Return the (x, y) coordinate for the center point of the cell that contains the specified text.  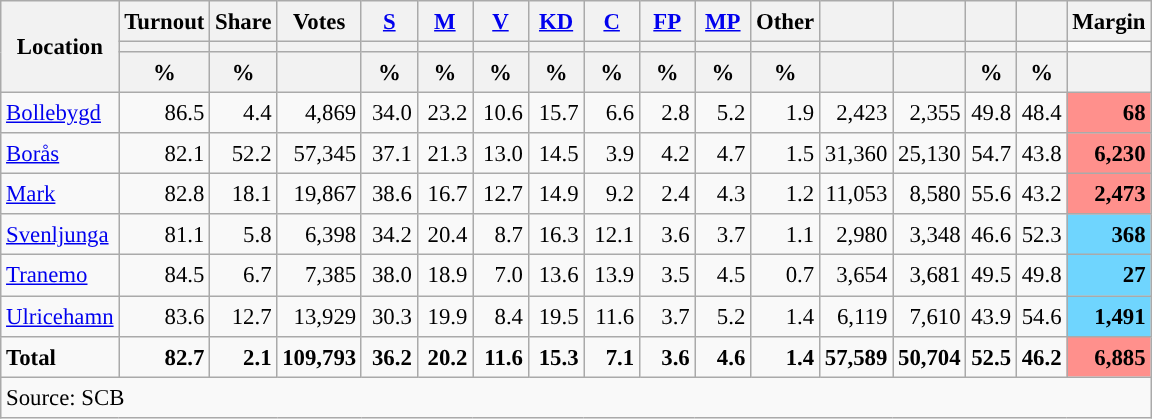
C (612, 22)
8.7 (501, 234)
Source: SCB (576, 398)
3,654 (856, 276)
13.0 (501, 154)
Mark (60, 194)
6,119 (856, 316)
3,348 (930, 234)
MP (723, 22)
2,980 (856, 234)
6.7 (244, 276)
30.3 (389, 316)
13.9 (612, 276)
82.1 (164, 154)
68 (1109, 114)
52.5 (991, 356)
13.6 (556, 276)
6.6 (612, 114)
15.7 (556, 114)
Tranemo (60, 276)
81.1 (164, 234)
1.5 (786, 154)
46.2 (1041, 356)
52.2 (244, 154)
36.2 (389, 356)
8,580 (930, 194)
7,385 (320, 276)
5.8 (244, 234)
82.7 (164, 356)
84.5 (164, 276)
57,345 (320, 154)
4.7 (723, 154)
82.8 (164, 194)
38.0 (389, 276)
25,130 (930, 154)
4.6 (723, 356)
6,230 (1109, 154)
20.2 (445, 356)
86.5 (164, 114)
Share (244, 22)
31,360 (856, 154)
10.6 (501, 114)
18.9 (445, 276)
4.4 (244, 114)
109,793 (320, 356)
FP (667, 22)
14.5 (556, 154)
7.0 (501, 276)
Ulricehamn (60, 316)
16.7 (445, 194)
18.1 (244, 194)
6,398 (320, 234)
21.3 (445, 154)
55.6 (991, 194)
0.7 (786, 276)
7,610 (930, 316)
50,704 (930, 356)
49.5 (991, 276)
2.4 (667, 194)
Other (786, 22)
9.2 (612, 194)
8.4 (501, 316)
3.9 (612, 154)
2,423 (856, 114)
V (501, 22)
2,355 (930, 114)
Votes (320, 22)
83.6 (164, 316)
14.9 (556, 194)
4.5 (723, 276)
13,929 (320, 316)
19,867 (320, 194)
57,589 (856, 356)
Svenljunga (60, 234)
Turnout (164, 22)
Margin (1109, 22)
KD (556, 22)
46.6 (991, 234)
19.9 (445, 316)
54.7 (991, 154)
Borås (60, 154)
34.2 (389, 234)
16.3 (556, 234)
2,473 (1109, 194)
M (445, 22)
S (389, 22)
12.1 (612, 234)
11,053 (856, 194)
368 (1109, 234)
43.8 (1041, 154)
Total (60, 356)
6,885 (1109, 356)
27 (1109, 276)
3.5 (667, 276)
Location (60, 47)
Bollebygd (60, 114)
4,869 (320, 114)
34.0 (389, 114)
1.9 (786, 114)
7.1 (612, 356)
38.6 (389, 194)
48.4 (1041, 114)
20.4 (445, 234)
4.2 (667, 154)
19.5 (556, 316)
1.2 (786, 194)
52.3 (1041, 234)
4.3 (723, 194)
37.1 (389, 154)
1.1 (786, 234)
1,491 (1109, 316)
54.6 (1041, 316)
43.9 (991, 316)
2.8 (667, 114)
3,681 (930, 276)
2.1 (244, 356)
15.3 (556, 356)
43.2 (1041, 194)
23.2 (445, 114)
